Return (X, Y) of the center of cell containing provided text 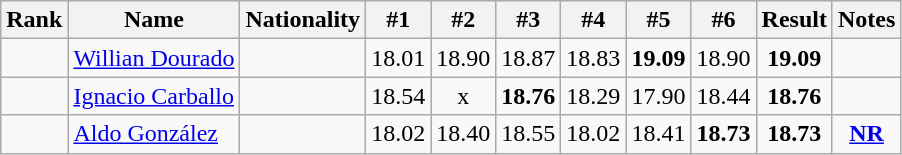
18.55 (528, 134)
18.44 (724, 96)
#6 (724, 20)
Name (154, 20)
18.01 (398, 58)
18.41 (658, 134)
Ignacio Carballo (154, 96)
#5 (658, 20)
#3 (528, 20)
18.87 (528, 58)
Result (794, 20)
Willian Dourado (154, 58)
#2 (464, 20)
18.29 (594, 96)
Rank (34, 20)
x (464, 96)
18.40 (464, 134)
17.90 (658, 96)
#1 (398, 20)
Aldo González (154, 134)
#4 (594, 20)
Notes (866, 20)
18.83 (594, 58)
18.54 (398, 96)
NR (866, 134)
Nationality (303, 20)
